Scan for the cell matching the given text and deliver its (x, y) coordinate at center. 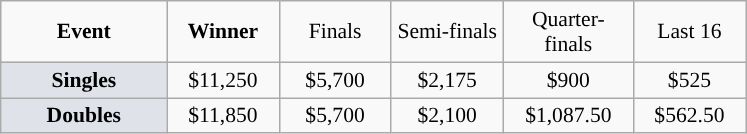
Winner (223, 32)
$900 (568, 80)
Quarter-finals (568, 32)
$562.50 (689, 116)
Last 16 (689, 32)
$11,850 (223, 116)
$2,100 (447, 116)
Semi-finals (447, 32)
Doubles (84, 116)
Singles (84, 80)
Finals (335, 32)
Event (84, 32)
$1,087.50 (568, 116)
$11,250 (223, 80)
$525 (689, 80)
$2,175 (447, 80)
